Locate the cell with the specified text and output its (X, Y) center coordinate. 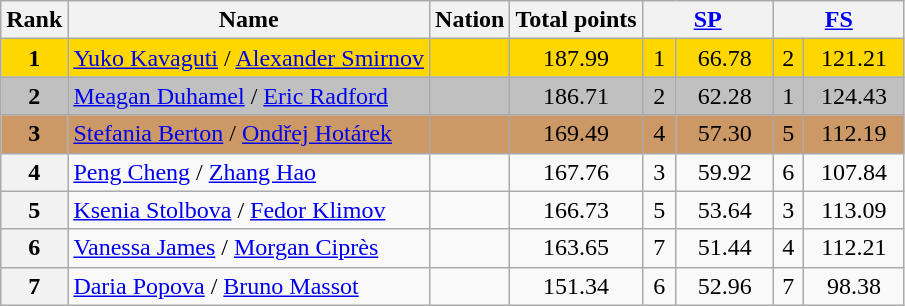
Peng Cheng / Zhang Hao (249, 172)
98.38 (854, 286)
Name (249, 20)
113.09 (854, 210)
151.34 (576, 286)
Total points (576, 20)
107.84 (854, 172)
51.44 (724, 248)
121.21 (854, 58)
124.43 (854, 96)
66.78 (724, 58)
Stefania Berton / Ondřej Hotárek (249, 134)
186.71 (576, 96)
112.19 (854, 134)
57.30 (724, 134)
Daria Popova / Bruno Massot (249, 286)
62.28 (724, 96)
166.73 (576, 210)
Yuko Kavaguti / Alexander Smirnov (249, 58)
59.92 (724, 172)
SP (708, 20)
Vanessa James / Morgan Ciprès (249, 248)
Meagan Duhamel / Eric Radford (249, 96)
Rank (34, 20)
Ksenia Stolbova / Fedor Klimov (249, 210)
187.99 (576, 58)
FS (838, 20)
169.49 (576, 134)
53.64 (724, 210)
52.96 (724, 286)
Nation (470, 20)
112.21 (854, 248)
163.65 (576, 248)
167.76 (576, 172)
